From the cell containing the given text, extract its center point as [X, Y] coordinate. 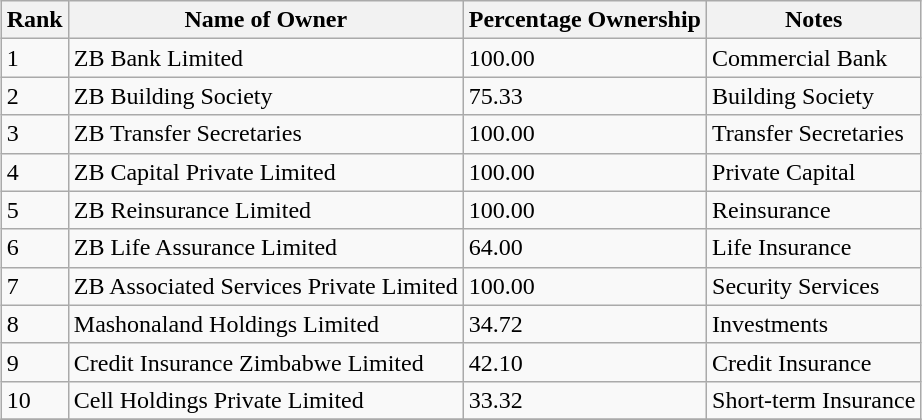
Commercial Bank [814, 58]
Short-term Insurance [814, 400]
64.00 [584, 248]
3 [34, 134]
Security Services [814, 286]
Notes [814, 20]
Percentage Ownership [584, 20]
42.10 [584, 362]
10 [34, 400]
Credit Insurance Zimbabwe Limited [266, 362]
Investments [814, 324]
ZB Capital Private Limited [266, 172]
Transfer Secretaries [814, 134]
Mashonaland Holdings Limited [266, 324]
Building Society [814, 96]
Rank [34, 20]
ZB Transfer Secretaries [266, 134]
9 [34, 362]
ZB Life Assurance Limited [266, 248]
ZB Associated Services Private Limited [266, 286]
Credit Insurance [814, 362]
6 [34, 248]
Reinsurance [814, 210]
33.32 [584, 400]
Cell Holdings Private Limited [266, 400]
1 [34, 58]
34.72 [584, 324]
ZB Reinsurance Limited [266, 210]
4 [34, 172]
Private Capital [814, 172]
75.33 [584, 96]
2 [34, 96]
5 [34, 210]
8 [34, 324]
7 [34, 286]
ZB Bank Limited [266, 58]
Life Insurance [814, 248]
Name of Owner [266, 20]
ZB Building Society [266, 96]
